Return (x, y) of the center of cell containing provided text 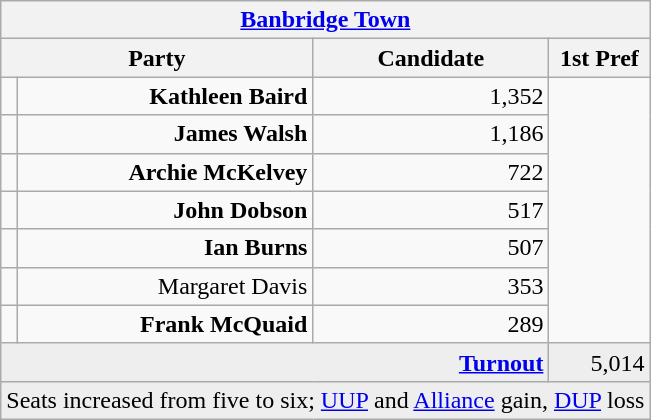
1st Pref (600, 58)
5,014 (600, 362)
1,352 (431, 96)
Party (157, 58)
Ian Burns (166, 248)
1,186 (431, 134)
Margaret Davis (166, 286)
Seats increased from five to six; UUP and Alliance gain, DUP loss (326, 400)
Turnout (275, 362)
Archie McKelvey (166, 172)
Banbridge Town (326, 20)
James Walsh (166, 134)
353 (431, 286)
Candidate (431, 58)
Frank McQuaid (166, 324)
Kathleen Baird (166, 96)
722 (431, 172)
517 (431, 210)
John Dobson (166, 210)
507 (431, 248)
289 (431, 324)
